Provide the [X, Y] coordinate of the cell's center where the given text is located.  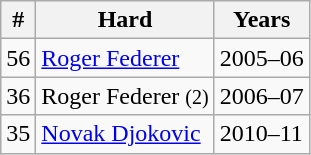
2010–11 [262, 134]
Novak Djokovic [125, 134]
2005–06 [262, 58]
56 [18, 58]
36 [18, 96]
# [18, 20]
2006–07 [262, 96]
Roger Federer (2) [125, 96]
Roger Federer [125, 58]
35 [18, 134]
Years [262, 20]
Hard [125, 20]
